Identify which cell holds the provided text, then report its (x, y) central coordinate. 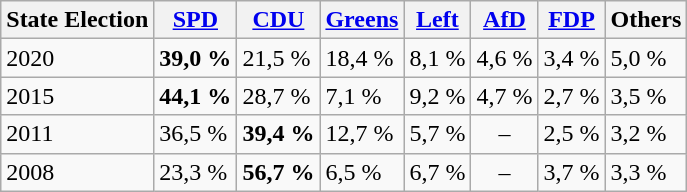
4,7 % (504, 96)
39,4 % (278, 134)
44,1 % (196, 96)
Greens (362, 20)
3,7 % (572, 172)
2008 (78, 172)
State Election (78, 20)
SPD (196, 20)
2,7 % (572, 96)
3,3 % (646, 172)
12,7 % (362, 134)
56,7 % (278, 172)
CDU (278, 20)
28,7 % (278, 96)
21,5 % (278, 58)
5,7 % (438, 134)
2020 (78, 58)
2,5 % (572, 134)
9,2 % (438, 96)
6,7 % (438, 172)
Left (438, 20)
2011 (78, 134)
36,5 % (196, 134)
3,4 % (572, 58)
23,3 % (196, 172)
5,0 % (646, 58)
3,5 % (646, 96)
FDP (572, 20)
39,0 % (196, 58)
2015 (78, 96)
8,1 % (438, 58)
7,1 % (362, 96)
4,6 % (504, 58)
Others (646, 20)
18,4 % (362, 58)
6,5 % (362, 172)
3,2 % (646, 134)
AfD (504, 20)
